Search for the cell housing the specified text and yield its [X, Y] center coordinate. 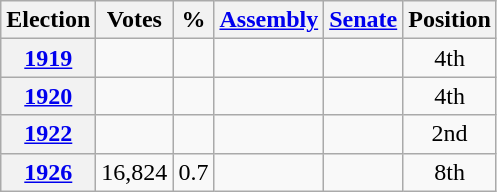
16,824 [134, 172]
1926 [48, 172]
% [194, 20]
Election [48, 20]
8th [450, 172]
2nd [450, 134]
Position [450, 20]
1922 [48, 134]
Senate [364, 20]
1919 [48, 58]
Assembly [269, 20]
0.7 [194, 172]
1920 [48, 96]
Votes [134, 20]
